Determine the [X, Y] coordinate at the center of the cell enclosing the given text.  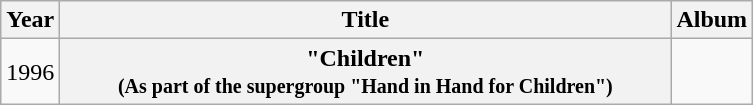
1996 [30, 72]
Album [712, 20]
"Children" (As part of the supergroup "Hand in Hand for Children") [366, 72]
Year [30, 20]
Title [366, 20]
